Extract the [x, y] coordinate from the center of the cell holding the provided text.  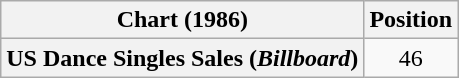
46 [411, 58]
Position [411, 20]
Chart (1986) [182, 20]
US Dance Singles Sales (Billboard) [182, 58]
